Pinpoint the cell where the given text exists, returning its (x, y) midpoint coordinate. 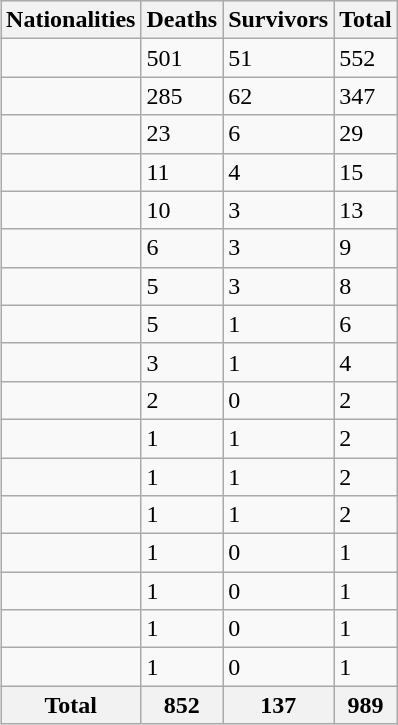
51 (278, 58)
29 (366, 134)
347 (366, 96)
23 (182, 134)
137 (278, 705)
62 (278, 96)
Survivors (278, 20)
11 (182, 172)
285 (182, 96)
Nationalities (71, 20)
15 (366, 172)
852 (182, 705)
13 (366, 210)
9 (366, 248)
10 (182, 210)
501 (182, 58)
552 (366, 58)
Deaths (182, 20)
8 (366, 286)
989 (366, 705)
